Pinpoint the cell where the given text exists, returning its [x, y] midpoint coordinate. 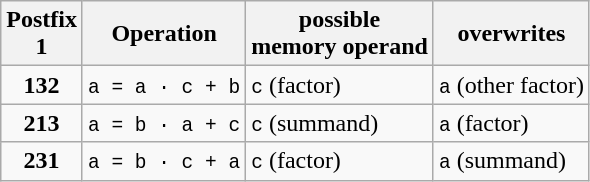
Postfix1 [42, 34]
a (factor) [511, 123]
132 [42, 85]
a (summand) [511, 161]
overwrites [511, 34]
c (summand) [340, 123]
a (other factor) [511, 85]
231 [42, 161]
a = b · c + a [164, 161]
a = a · c + b [164, 85]
a = b · a + c [164, 123]
Operation [164, 34]
213 [42, 123]
possiblememory operand [340, 34]
